Return the [X, Y] coordinate for the center point of the cell that contains the specified text.  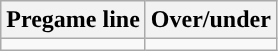
Pregame line [74, 20]
Over/under [210, 20]
